Extract the [X, Y] coordinate from the center of the cell holding the provided text.  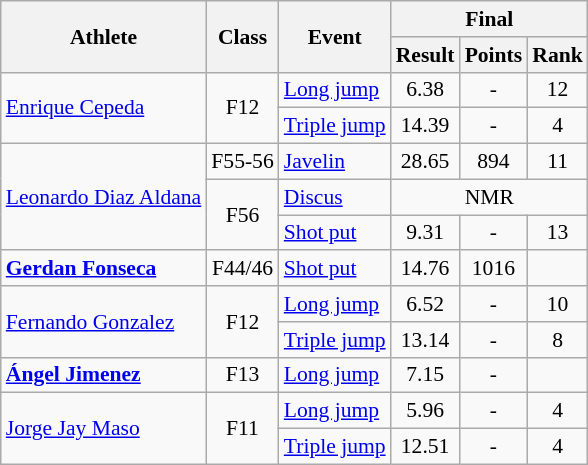
11 [558, 162]
NMR [490, 197]
12 [558, 90]
8 [558, 340]
12.51 [426, 447]
7.15 [426, 375]
10 [558, 304]
Ángel Jimenez [104, 375]
Fernando Gonzalez [104, 322]
1016 [494, 269]
F44/46 [242, 269]
9.31 [426, 233]
5.96 [426, 411]
F55-56 [242, 162]
Class [242, 36]
Athlete [104, 36]
F13 [242, 375]
F56 [242, 214]
Gerdan Fonseca [104, 269]
Final [490, 19]
Result [426, 55]
Points [494, 55]
6.38 [426, 90]
Javelin [335, 162]
Event [335, 36]
13 [558, 233]
Rank [558, 55]
14.76 [426, 269]
Enrique Cepeda [104, 108]
13.14 [426, 340]
894 [494, 162]
28.65 [426, 162]
Leonardo Diaz Aldana [104, 198]
14.39 [426, 126]
Discus [335, 197]
F11 [242, 428]
Jorge Jay Maso [104, 428]
6.52 [426, 304]
